Determine the [x, y] coordinate at the center of the cell enclosing the given text.  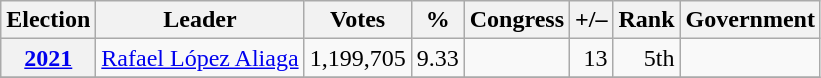
1,199,705 [358, 58]
9.33 [438, 58]
Election [48, 20]
Leader [200, 20]
Government [750, 20]
Rank [646, 20]
13 [592, 58]
Votes [358, 20]
+/– [592, 20]
Rafael López Aliaga [200, 58]
Congress [516, 20]
% [438, 20]
5th [646, 58]
2021 [48, 58]
